Search for the cell housing the specified text and yield its (x, y) center coordinate. 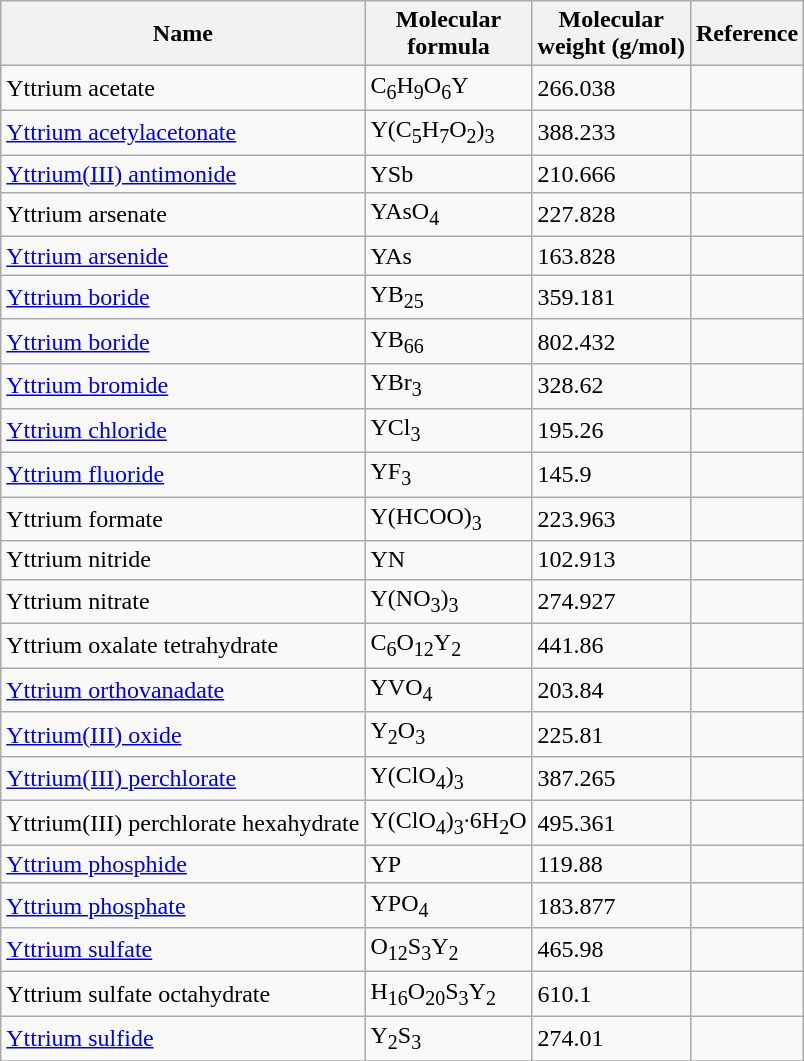
Y(NO3)3 (448, 601)
YSb (448, 173)
441.86 (611, 645)
Yttrium phosphate (183, 905)
163.828 (611, 256)
328.62 (611, 386)
C6H9O6Y (448, 88)
Yttrium sulfide (183, 1038)
465.98 (611, 950)
Yttrium bromide (183, 386)
YB66 (448, 341)
266.038 (611, 88)
Yttrium arsenate (183, 215)
Y(ClO4)3·6H2O (448, 823)
119.88 (611, 864)
225.81 (611, 734)
Molecularweight (g/mol) (611, 34)
210.666 (611, 173)
359.181 (611, 297)
223.963 (611, 519)
Yttrium fluoride (183, 474)
YCl3 (448, 430)
Yttrium(III) perchlorate (183, 778)
610.1 (611, 994)
YAs (448, 256)
Yttrium acetate (183, 88)
YB25 (448, 297)
387.265 (611, 778)
Reference (746, 34)
145.9 (611, 474)
Yttrium nitride (183, 560)
O12S3Y2 (448, 950)
YN (448, 560)
227.828 (611, 215)
C6O12Y2 (448, 645)
183.877 (611, 905)
Yttrium formate (183, 519)
Yttrium(III) antimonide (183, 173)
195.26 (611, 430)
Yttrium phosphide (183, 864)
YP (448, 864)
Y(ClO4)3 (448, 778)
Yttrium(III) oxide (183, 734)
203.84 (611, 690)
Molecularformula (448, 34)
Yttrium orthovanadate (183, 690)
802.432 (611, 341)
YPO4 (448, 905)
YBr3 (448, 386)
YAsO4 (448, 215)
495.361 (611, 823)
Yttrium acetylacetonate (183, 132)
274.927 (611, 601)
Yttrium sulfate octahydrate (183, 994)
Y2O3 (448, 734)
274.01 (611, 1038)
Y(HCOO)3 (448, 519)
YVO4 (448, 690)
Y2S3 (448, 1038)
Yttrium oxalate tetrahydrate (183, 645)
388.233 (611, 132)
Name (183, 34)
Yttrium arsenide (183, 256)
Yttrium nitrate (183, 601)
Y(C5H7O2)3 (448, 132)
102.913 (611, 560)
Yttrium chloride (183, 430)
Yttrium(III) perchlorate hexahydrate (183, 823)
Yttrium sulfate (183, 950)
H16O20S3Y2 (448, 994)
YF3 (448, 474)
